Capture the cell that displays the provided text and extract its (X, Y) central coordinate. 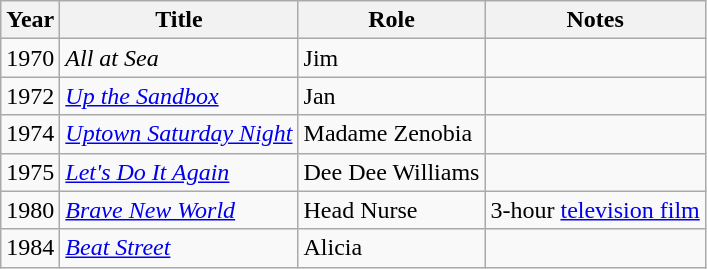
1984 (30, 248)
Head Nurse (392, 210)
Alicia (392, 248)
Brave New World (179, 210)
1974 (30, 134)
Year (30, 20)
Let's Do It Again (179, 172)
Dee Dee Williams (392, 172)
Title (179, 20)
1970 (30, 58)
Beat Street (179, 248)
1980 (30, 210)
Up the Sandbox (179, 96)
Jan (392, 96)
Role (392, 20)
Jim (392, 58)
3-hour television film (595, 210)
Notes (595, 20)
1972 (30, 96)
Uptown Saturday Night (179, 134)
1975 (30, 172)
Madame Zenobia (392, 134)
All at Sea (179, 58)
